From the cell containing the given text, extract its center point as (X, Y) coordinate. 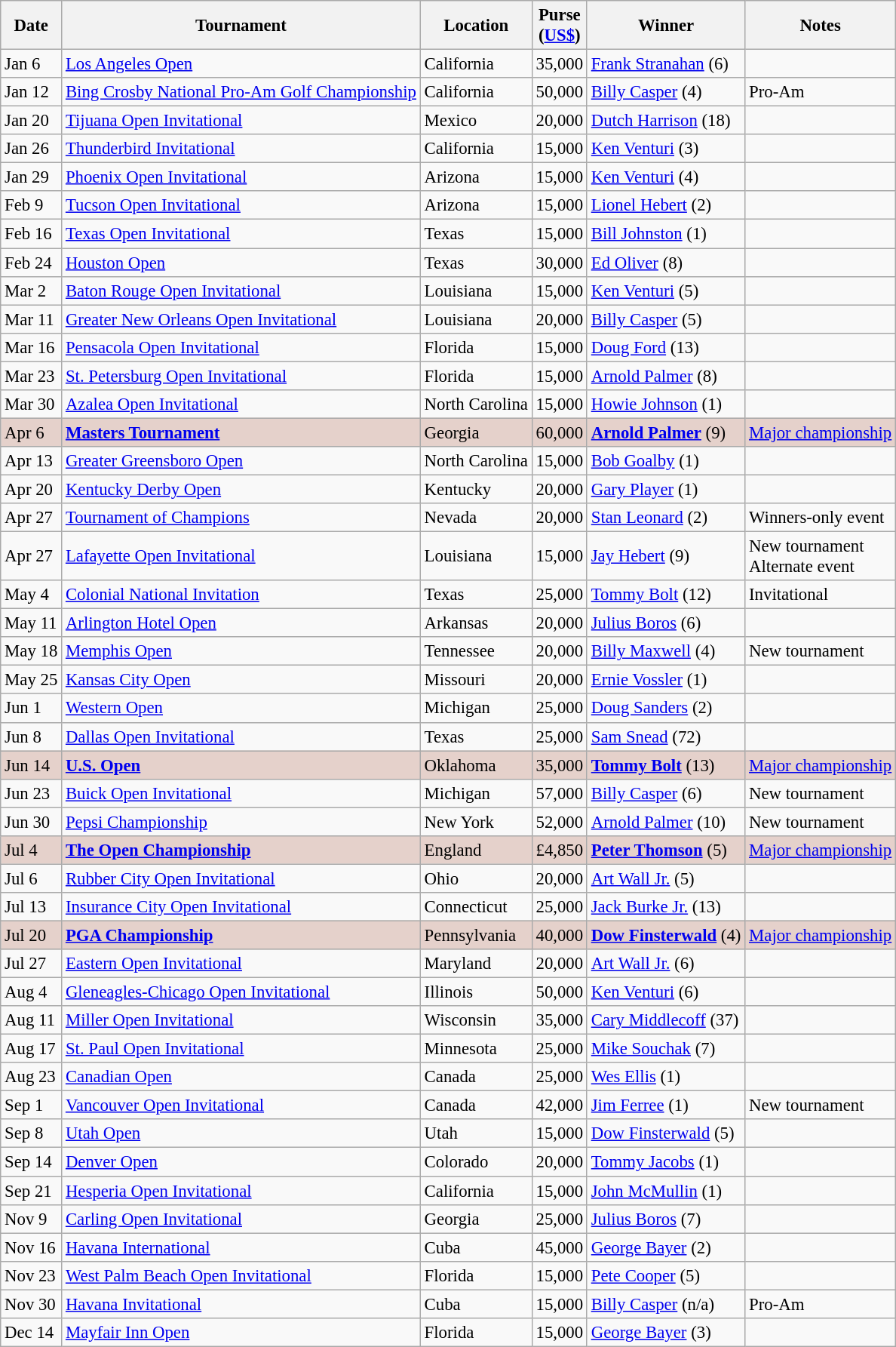
Tournament (241, 26)
Jun 30 (32, 822)
45,000 (560, 1247)
Jan 20 (32, 121)
Art Wall Jr. (6) (665, 964)
U.S. Open (241, 765)
Doug Ford (13) (665, 347)
Arnold Palmer (8) (665, 376)
Art Wall Jr. (5) (665, 878)
Mar 16 (32, 347)
Stan Leonard (2) (665, 518)
Colorado (476, 1162)
Jan 26 (32, 149)
Tournament of Champions (241, 518)
Feb 24 (32, 263)
Masters Tournament (241, 432)
57,000 (560, 793)
Billy Maxwell (4) (665, 651)
Illinois (476, 992)
Jun 8 (32, 737)
Arlington Hotel Open (241, 623)
New tournamentAlternate event (821, 557)
Jan 12 (32, 92)
£4,850 (560, 850)
Ken Venturi (4) (665, 177)
Apr 20 (32, 489)
Arkansas (476, 623)
42,000 (560, 1106)
30,000 (560, 263)
Aug 11 (32, 1020)
Jul 6 (32, 878)
Wisconsin (476, 1020)
Miller Open Invitational (241, 1020)
Jul 27 (32, 964)
Texas Open Invitational (241, 234)
Phoenix Open Invitational (241, 177)
Dallas Open Invitational (241, 737)
George Bayer (2) (665, 1247)
Julius Boros (6) (665, 623)
Mayfair Inn Open (241, 1333)
Billy Casper (5) (665, 319)
Jack Burke Jr. (13) (665, 907)
May 18 (32, 651)
Tijuana Open Invitational (241, 121)
Jul 13 (32, 907)
Billy Casper (4) (665, 92)
Ken Venturi (5) (665, 291)
Pennsylvania (476, 935)
Aug 17 (32, 1049)
Azalea Open Invitational (241, 404)
Tucson Open Invitational (241, 206)
Aug 4 (32, 992)
Jan 29 (32, 177)
New York (476, 822)
Arnold Palmer (10) (665, 822)
Tommy Bolt (12) (665, 595)
Mar 30 (32, 404)
Arnold Palmer (9) (665, 432)
Jun 1 (32, 709)
Utah (476, 1134)
Minnesota (476, 1049)
Lafayette Open Invitational (241, 557)
Dow Finsterwald (5) (665, 1134)
Aug 23 (32, 1077)
West Palm Beach Open Invitational (241, 1275)
Dec 14 (32, 1333)
Maryland (476, 964)
Ed Oliver (8) (665, 263)
Bob Goalby (1) (665, 461)
Tennessee (476, 651)
Pete Cooper (5) (665, 1275)
Julius Boros (7) (665, 1219)
Tommy Bolt (13) (665, 765)
Denver Open (241, 1162)
Apr 13 (32, 461)
Pepsi Championship (241, 822)
Sep 21 (32, 1191)
May 4 (32, 595)
Howie Johnson (1) (665, 404)
Peter Thomson (5) (665, 850)
Nov 30 (32, 1304)
Frank Stranahan (6) (665, 64)
May 11 (32, 623)
Sam Snead (72) (665, 737)
Tommy Jacobs (1) (665, 1162)
Sep 14 (32, 1162)
Pensacola Open Invitational (241, 347)
Winner (665, 26)
Memphis Open (241, 651)
Jun 23 (32, 793)
Greater New Orleans Open Invitational (241, 319)
Date (32, 26)
Kansas City Open (241, 680)
Nov 23 (32, 1275)
Los Angeles Open (241, 64)
Connecticut (476, 907)
Nov 16 (32, 1247)
Nevada (476, 518)
PGA Championship (241, 935)
Kentucky (476, 489)
Invitational (821, 595)
Carling Open Invitational (241, 1219)
Mar 11 (32, 319)
Kentucky Derby Open (241, 489)
Feb 16 (32, 234)
Eastern Open Invitational (241, 964)
Nov 9 (32, 1219)
Thunderbird Invitational (241, 149)
Baton Rouge Open Invitational (241, 291)
Jul 20 (32, 935)
Jan 6 (32, 64)
May 25 (32, 680)
Insurance City Open Invitational (241, 907)
Mike Souchak (7) (665, 1049)
Winners-only event (821, 518)
Mar 2 (32, 291)
Western Open (241, 709)
52,000 (560, 822)
Ernie Vossler (1) (665, 680)
Ohio (476, 878)
John McMullin (1) (665, 1191)
Jul 4 (32, 850)
Sep 8 (32, 1134)
Billy Casper (n/a) (665, 1304)
Dutch Harrison (18) (665, 121)
Jay Hebert (9) (665, 557)
Bill Johnston (1) (665, 234)
Havana Invitational (241, 1304)
Buick Open Invitational (241, 793)
60,000 (560, 432)
England (476, 850)
Dow Finsterwald (4) (665, 935)
Colonial National Invitation (241, 595)
Apr 6 (32, 432)
Sep 1 (32, 1106)
Missouri (476, 680)
Location (476, 26)
40,000 (560, 935)
Rubber City Open Invitational (241, 878)
Jim Ferree (1) (665, 1106)
Havana International (241, 1247)
Doug Sanders (2) (665, 709)
Lionel Hebert (2) (665, 206)
Mexico (476, 121)
Canadian Open (241, 1077)
George Bayer (3) (665, 1333)
Vancouver Open Invitational (241, 1106)
Ken Venturi (6) (665, 992)
Gleneagles-Chicago Open Invitational (241, 992)
St. Petersburg Open Invitational (241, 376)
Greater Greensboro Open (241, 461)
The Open Championship (241, 850)
St. Paul Open Invitational (241, 1049)
Mar 23 (32, 376)
Wes Ellis (1) (665, 1077)
Notes (821, 26)
Gary Player (1) (665, 489)
Jun 14 (32, 765)
Bing Crosby National Pro-Am Golf Championship (241, 92)
Hesperia Open Invitational (241, 1191)
Ken Venturi (3) (665, 149)
Houston Open (241, 263)
Utah Open (241, 1134)
Cary Middlecoff (37) (665, 1020)
Oklahoma (476, 765)
Feb 9 (32, 206)
Purse(US$) (560, 26)
Billy Casper (6) (665, 793)
